Search for the cell housing the specified text and yield its [x, y] center coordinate. 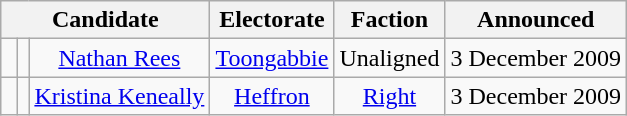
Unaligned [390, 58]
Heffron [272, 96]
Candidate [106, 20]
Right [390, 96]
Faction [390, 20]
Kristina Keneally [120, 96]
Electorate [272, 20]
Nathan Rees [120, 58]
Announced [536, 20]
Toongabbie [272, 58]
